Pinpoint the cell where the given text exists, returning its (X, Y) midpoint coordinate. 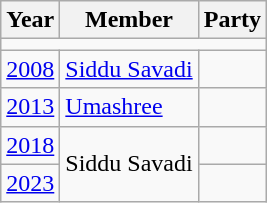
2018 (30, 145)
2023 (30, 183)
Year (30, 20)
2008 (30, 69)
2013 (30, 107)
Umashree (129, 107)
Member (129, 20)
Party (232, 20)
